Detect which cell encompasses the target text, then output its (x, y) center coordinate. 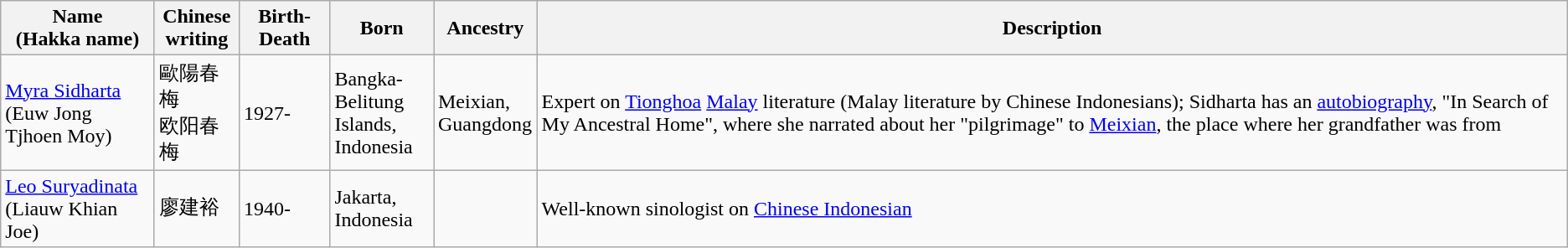
廖建裕 (196, 209)
歐陽春梅欧阳春梅 (196, 112)
Well-known sinologist on Chinese Indonesian (1052, 209)
Jakarta, Indonesia (382, 209)
Description (1052, 28)
Leo Suryadinata(Liauw Khian Joe) (78, 209)
Born (382, 28)
Name(Hakka name) (78, 28)
1927- (285, 112)
Birth-Death (285, 28)
Chinese writing (196, 28)
Bangka-Belitung Islands, Indonesia (382, 112)
Ancestry (486, 28)
Myra Sidharta(Euw Jong Tjhoen Moy) (78, 112)
1940- (285, 209)
Meixian, Guangdong (486, 112)
